Find where the given text appears and provide that cell's center as (X, Y) coordinate. 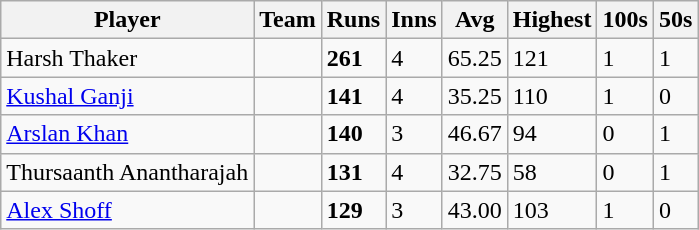
140 (353, 134)
141 (353, 96)
121 (552, 58)
Alex Shoff (128, 210)
94 (552, 134)
110 (552, 96)
65.25 (474, 58)
Arslan Khan (128, 134)
261 (353, 58)
46.67 (474, 134)
Harsh Thaker (128, 58)
43.00 (474, 210)
129 (353, 210)
Thursaanth Anantharajah (128, 172)
58 (552, 172)
103 (552, 210)
Player (128, 20)
100s (625, 20)
Avg (474, 20)
50s (675, 20)
Highest (552, 20)
131 (353, 172)
Kushal Ganji (128, 96)
Team (288, 20)
35.25 (474, 96)
Inns (414, 20)
32.75 (474, 172)
Runs (353, 20)
